Search for the cell housing the specified text and yield its (X, Y) center coordinate. 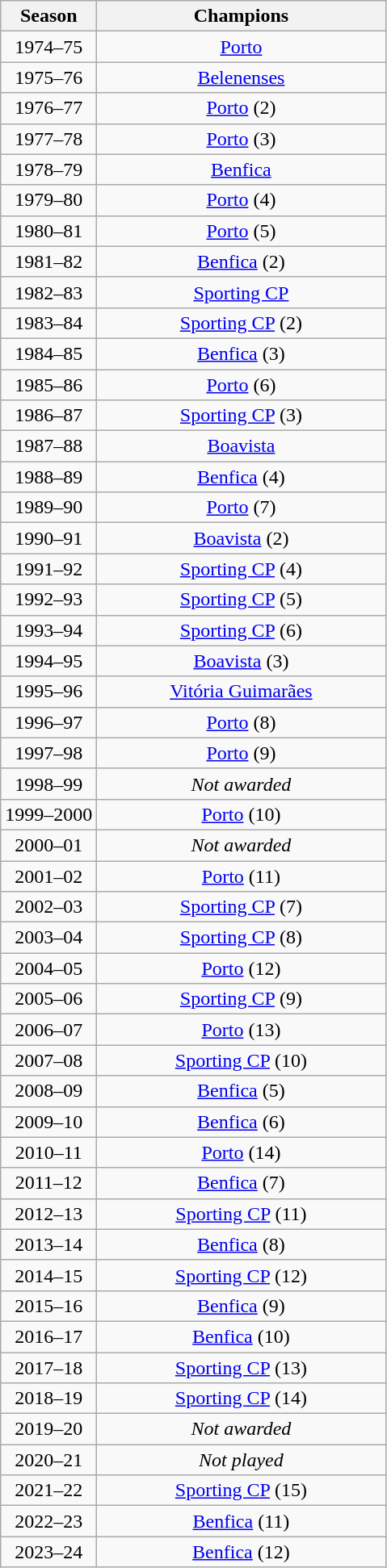
2017–18 (48, 1368)
Benfica (8) (241, 1244)
2022–23 (48, 1521)
1976–77 (48, 108)
Porto (3) (241, 139)
Porto (4) (241, 200)
Benfica (241, 169)
2018–19 (48, 1399)
1979–80 (48, 200)
Sporting CP (3) (241, 416)
Sporting CP (13) (241, 1368)
Porto (11) (241, 876)
2020–21 (48, 1460)
1997–98 (48, 753)
1987–88 (48, 446)
Sporting CP (11) (241, 1214)
1977–78 (48, 139)
Sporting CP (8) (241, 938)
2009–10 (48, 1122)
2010–11 (48, 1152)
2003–04 (48, 938)
2023–24 (48, 1552)
Not played (241, 1460)
Season (48, 16)
1991–92 (48, 569)
1995–96 (48, 692)
Sporting CP (6) (241, 630)
Porto (5) (241, 231)
Porto (8) (241, 722)
Champions (241, 16)
2014–15 (48, 1275)
1989–90 (48, 508)
2000–01 (48, 845)
2016–17 (48, 1336)
1984–85 (48, 353)
1975–76 (48, 77)
Benfica (10) (241, 1336)
Benfica (12) (241, 1552)
1998–99 (48, 784)
Sporting CP (15) (241, 1491)
1988–89 (48, 477)
1980–81 (48, 231)
Sporting CP (14) (241, 1399)
Sporting CP (7) (241, 907)
Porto (13) (241, 1030)
Benfica (4) (241, 477)
2007–08 (48, 1060)
1996–97 (48, 722)
2008–09 (48, 1091)
Benfica (5) (241, 1091)
Sporting CP (5) (241, 600)
Porto (7) (241, 508)
1999–2000 (48, 814)
Porto (241, 47)
Sporting CP (241, 292)
Porto (12) (241, 968)
2019–20 (48, 1429)
Boavista (241, 446)
2001–02 (48, 876)
Porto (9) (241, 753)
Porto (2) (241, 108)
2005–06 (48, 999)
Benfica (9) (241, 1306)
1992–93 (48, 600)
Porto (14) (241, 1152)
Porto (6) (241, 385)
2002–03 (48, 907)
1978–79 (48, 169)
Benfica (2) (241, 261)
2015–16 (48, 1306)
Benfica (11) (241, 1521)
1994–95 (48, 661)
Belenenses (241, 77)
Benfica (6) (241, 1122)
2004–05 (48, 968)
Sporting CP (9) (241, 999)
2011–12 (48, 1183)
1983–84 (48, 323)
1974–75 (48, 47)
Sporting CP (2) (241, 323)
Benfica (7) (241, 1183)
Benfica (3) (241, 353)
1990–91 (48, 538)
1982–83 (48, 292)
Vitória Guimarães (241, 692)
1993–94 (48, 630)
2006–07 (48, 1030)
Sporting CP (10) (241, 1060)
Porto (10) (241, 814)
Sporting CP (12) (241, 1275)
2013–14 (48, 1244)
1985–86 (48, 385)
1986–87 (48, 416)
1981–82 (48, 261)
2021–22 (48, 1491)
Boavista (2) (241, 538)
Boavista (3) (241, 661)
Sporting CP (4) (241, 569)
2012–13 (48, 1214)
